Output the (x, y) coordinate of the center of the cell containing the given text.  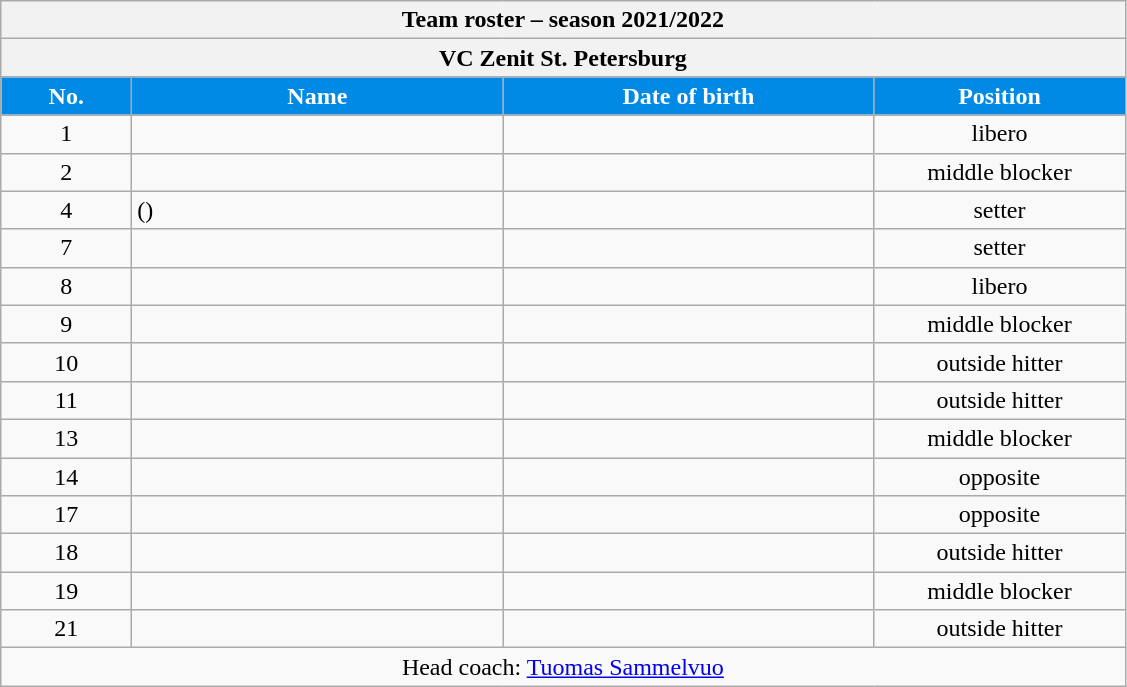
() (318, 210)
11 (66, 400)
7 (66, 248)
Date of birth (688, 96)
1 (66, 134)
9 (66, 324)
21 (66, 629)
Name (318, 96)
4 (66, 210)
14 (66, 477)
8 (66, 286)
18 (66, 553)
10 (66, 362)
13 (66, 438)
Head coach: Tuomas Sammelvuo (563, 667)
17 (66, 515)
Team roster – season 2021/2022 (563, 20)
2 (66, 172)
VC Zenit St. Petersburg (563, 58)
19 (66, 591)
No. (66, 96)
Position (1000, 96)
